Determine the (x, y) coordinate at the center of the cell enclosing the given text.  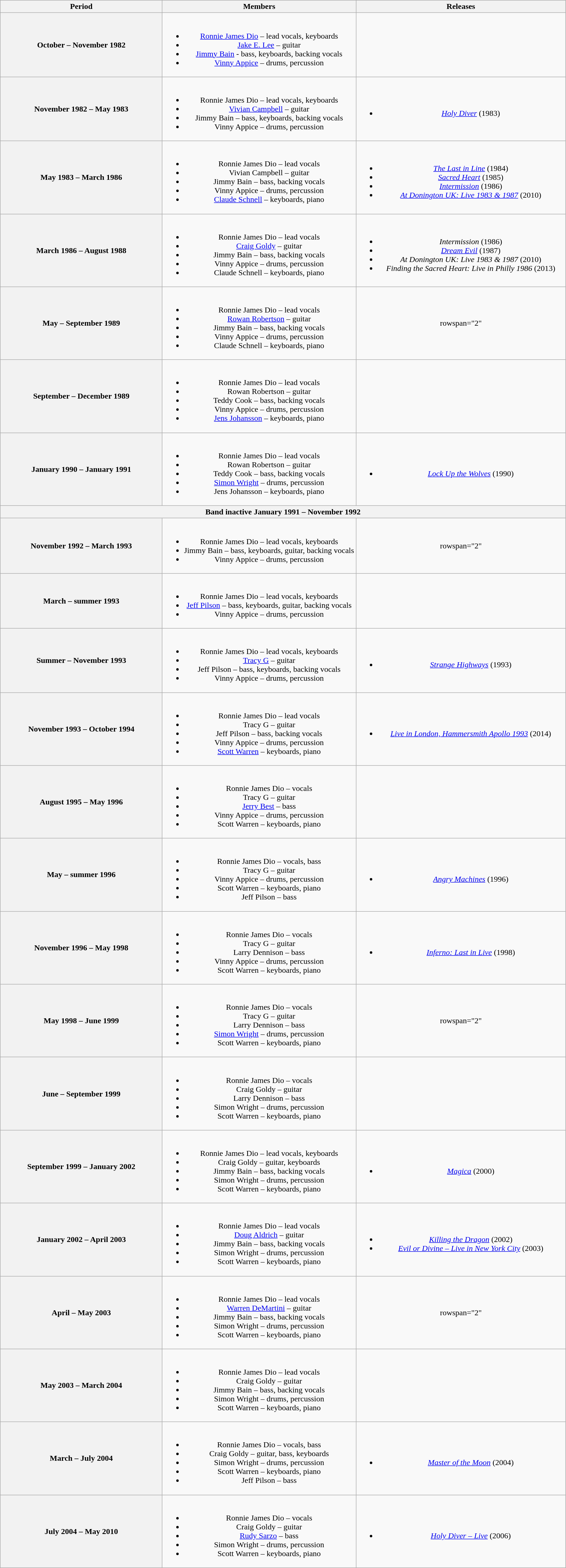
May – summer 1996 (81, 875)
Angry Machines (1996) (461, 875)
Period (81, 7)
Lock Up the Wolves (1990) (461, 469)
Ronnie James Dio – lead vocalsCraig Goldy – guitarJimmy Bain – bass, backing vocalsVinny Appice – drums, percussionClaude Schnell – keyboards, piano (259, 250)
Holy Diver – Live (2006) (461, 1531)
January 2002 – April 2003 (81, 1239)
The Last in Line (1984)Sacred Heart (1985)Intermission (1986) At Donington UK: Live 1983 & 1987 (2010) (461, 178)
January 1990 – January 1991 (81, 469)
Members (259, 7)
Ronnie James Dio – lead vocalsTracy G – guitarJeff Pilson – bass, backing vocalsVinny Appice – drums, percussionScott Warren – keyboards, piano (259, 729)
September 1999 – January 2002 (81, 1167)
Ronnie James Dio – lead vocalsDoug Aldrich – guitarJimmy Bain – bass, backing vocalsSimon Wright – drums, percussionScott Warren – keyboards, piano (259, 1239)
Ronnie James Dio – vocals, bassTracy G – guitarVinny Appice – drums, percussionScott Warren – keyboards, pianoJeff Pilson – bass (259, 875)
November 1992 – March 1993 (81, 546)
Intermission (1986) Dream Evil (1987)At Donington UK: Live 1983 & 1987 (2010)Finding the Sacred Heart: Live in Philly 1986 (2013) (461, 250)
Holy Diver (1983) (461, 109)
May 2003 – March 2004 (81, 1385)
Strange Highways (1993) (461, 660)
May – September 1989 (81, 323)
July 2004 – May 2010 (81, 1531)
Ronnie James Dio – vocalsTracy G – guitarJerry Best – bassVinny Appice – drums, percussionScott Warren – keyboards, piano (259, 802)
November 1996 – May 1998 (81, 948)
June – September 1999 (81, 1094)
Ronnie James Dio – vocalsTracy G – guitarLarry Dennison – bassSimon Wright – drums, percussionScott Warren – keyboards, piano (259, 1021)
Live in London, Hammersmith Apollo 1993 (2014) (461, 729)
November 1993 – October 1994 (81, 729)
March – summer 1993 (81, 601)
Master of the Moon (2004) (461, 1458)
Summer – November 1993 (81, 660)
April – May 2003 (81, 1313)
Releases (461, 7)
Ronnie James Dio – lead vocals, keyboardsTracy G – guitarJeff Pilson – bass, keyboards, backing vocalsVinny Appice – drums, percussion (259, 660)
Band inactive January 1991 – November 1992 (283, 512)
Magica (2000) (461, 1167)
May 1998 – June 1999 (81, 1021)
May 1983 – March 1986 (81, 178)
Ronnie James Dio – vocalsCraig Goldy – guitarLarry Dennison – bassSimon Wright – drums, percussionScott Warren – keyboards, piano (259, 1094)
August 1995 – May 1996 (81, 802)
March – July 2004 (81, 1458)
Killing the Dragon (2002)Evil or Divine – Live in New York City (2003) (461, 1239)
Ronnie James Dio – lead vocals, keyboardsJake E. Lee – guitarJimmy Bain - bass, keyboards, backing vocalsVinny Appice – drums, percussion (259, 45)
March 1986 – August 1988 (81, 250)
Ronnie James Dio – lead vocals, keyboardsJimmy Bain – bass, keyboards, guitar, backing vocalsVinny Appice – drums, percussion (259, 546)
Ronnie James Dio – vocalsCraig Goldy – guitarRudy Sarzo – bassSimon Wright – drums, percussionScott Warren – keyboards, piano (259, 1531)
Ronnie James Dio – lead vocalsCraig Goldy – guitarJimmy Bain – bass, backing vocalsSimon Wright – drums, percussionScott Warren – keyboards, piano (259, 1385)
September – December 1989 (81, 396)
October – November 1982 (81, 45)
Ronnie James Dio – vocalsTracy G – guitarLarry Dennison – bassVinny Appice – drums, percussionScott Warren – keyboards, piano (259, 948)
Inferno: Last in Live (1998) (461, 948)
November 1982 – May 1983 (81, 109)
Ronnie James Dio – lead vocals, keyboardsVivian Campbell – guitarJimmy Bain – bass, keyboards, backing vocalsVinny Appice – drums, percussion (259, 109)
Ronnie James Dio – lead vocals, keyboardsJeff Pilson – bass, keyboards, guitar, backing vocalsVinny Appice – drums, percussion (259, 601)
Ronnie James Dio – vocals, bassCraig Goldy – guitar, bass, keyboardsSimon Wright – drums, percussionScott Warren – keyboards, pianoJeff Pilson – bass (259, 1458)
